Scan for the cell matching the given text and deliver its (x, y) coordinate at center. 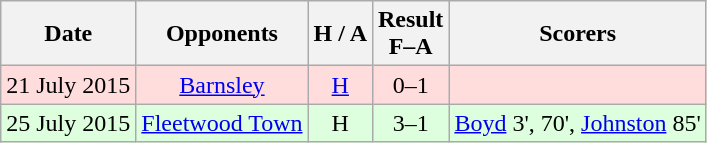
Boyd 3', 70', Johnston 85' (578, 123)
21 July 2015 (68, 85)
ResultF–A (410, 34)
Scorers (578, 34)
25 July 2015 (68, 123)
Barnsley (222, 85)
Date (68, 34)
Opponents (222, 34)
3–1 (410, 123)
0–1 (410, 85)
Fleetwood Town (222, 123)
H / A (340, 34)
